Pinpoint the cell where the given text exists, returning its [X, Y] midpoint coordinate. 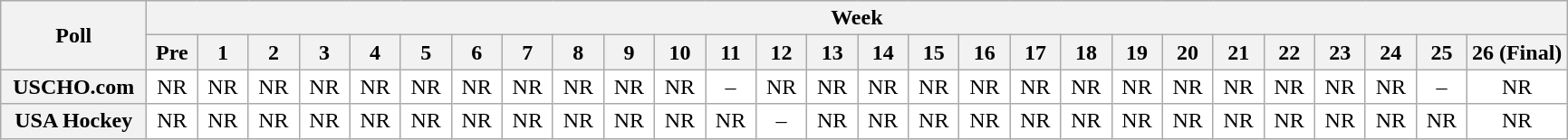
8 [578, 52]
13 [832, 52]
11 [730, 52]
2 [274, 52]
5 [426, 52]
22 [1289, 52]
10 [679, 52]
23 [1340, 52]
25 [1441, 52]
26 (Final) [1516, 52]
17 [1035, 52]
Pre [172, 52]
Poll [74, 35]
USA Hockey [74, 121]
15 [934, 52]
19 [1137, 52]
12 [782, 52]
16 [985, 52]
24 [1390, 52]
USCHO.com [74, 87]
14 [883, 52]
18 [1086, 52]
3 [324, 52]
1 [223, 52]
7 [527, 52]
21 [1238, 52]
6 [476, 52]
4 [375, 52]
9 [629, 52]
20 [1188, 52]
Week [857, 18]
